Extract the (X, Y) coordinate from the center of the cell holding the provided text.  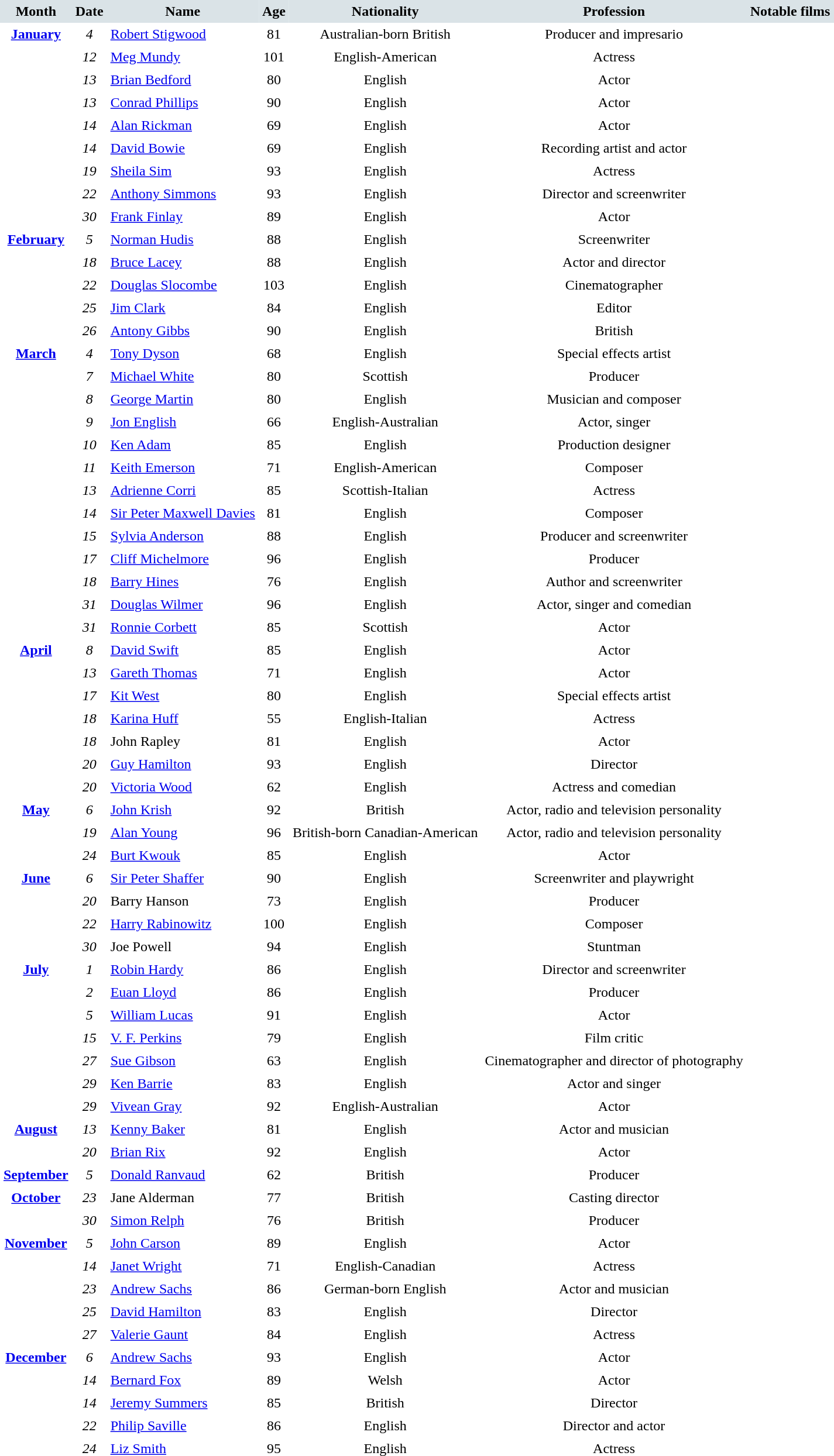
Date (90, 12)
Brian Rix (183, 1152)
John Rapley (183, 742)
Sheila Sim (183, 171)
Bernard Fox (183, 1381)
William Lucas (183, 1016)
Casting director (613, 1198)
Valerie Gaunt (183, 1335)
Actor, singer and comedian (613, 605)
Meg Mundy (183, 57)
12 (90, 57)
Screenwriter and playwright (613, 879)
Production designer (613, 445)
English-Italian (385, 718)
Scottish-Italian (385, 490)
9 (90, 422)
10 (90, 445)
Alan Young (183, 833)
June (36, 913)
68 (274, 353)
Profession (613, 12)
April (36, 718)
Brian Bedford (183, 80)
Ronnie Corbett (183, 627)
German-born English (385, 1289)
Cliff Michelmore (183, 559)
Cinematographer and director of photography (613, 1061)
11 (90, 468)
Jane Alderman (183, 1198)
Notable films (790, 12)
V. F. Perkins (183, 1038)
79 (274, 1038)
David Hamilton (183, 1312)
Michael White (183, 377)
Victoria Wood (183, 787)
Actor and singer (613, 1083)
55 (274, 718)
101 (274, 57)
Producer and screenwriter (613, 536)
Director and actor (613, 1426)
Welsh (385, 1381)
26 (90, 331)
March (36, 490)
Actress and comedian (613, 787)
Robert Stigwood (183, 34)
Karina Huff (183, 718)
1 (90, 970)
Ken Adam (183, 445)
Keith Emerson (183, 468)
John Carson (183, 1244)
Sir Peter Maxwell Davies (183, 514)
94 (274, 946)
August (36, 1141)
Antony Gibbs (183, 331)
Screenwriter (613, 240)
October (36, 1209)
British-born Canadian-American (385, 833)
Joe Powell (183, 946)
103 (274, 285)
66 (274, 422)
January (36, 125)
Sir Peter Shaffer (183, 879)
Douglas Slocombe (183, 285)
Conrad Phillips (183, 103)
May (36, 833)
Sue Gibson (183, 1061)
David Bowie (183, 149)
Harry Rabinowitz (183, 924)
John Krish (183, 810)
Bruce Lacey (183, 262)
Editor (613, 308)
Donald Ranvaud (183, 1175)
Jon English (183, 422)
91 (274, 1016)
Author and screenwriter (613, 581)
100 (274, 924)
Euan Lloyd (183, 992)
Film critic (613, 1038)
Australian-born British (385, 34)
Barry Hines (183, 581)
77 (274, 1198)
Jim Clark (183, 308)
Barry Hanson (183, 901)
Gareth Thomas (183, 673)
Guy Hamilton (183, 764)
September (36, 1175)
Cinematographer (613, 285)
Recording artist and actor (613, 149)
Stuntman (613, 946)
2 (90, 992)
7 (90, 377)
July (36, 1038)
November (36, 1289)
Month (36, 12)
Janet Wright (183, 1266)
Frank Finlay (183, 216)
Vivean Gray (183, 1107)
Sylvia Anderson (183, 536)
Simon Relph (183, 1220)
63 (274, 1061)
Nationality (385, 12)
Ken Barrie (183, 1083)
English-Canadian (385, 1266)
Burt Kwouk (183, 855)
Alan Rickman (183, 125)
Actor, singer (613, 422)
73 (274, 901)
Tony Dyson (183, 353)
Philip Saville (183, 1426)
Name (183, 12)
Adrienne Corri (183, 490)
Kenny Baker (183, 1129)
George Martin (183, 399)
Robin Hardy (183, 970)
Age (274, 12)
Douglas Wilmer (183, 605)
Norman Hudis (183, 240)
Anthony Simmons (183, 194)
Actor and director (613, 262)
Kit West (183, 696)
Musician and composer (613, 399)
Producer and impresario (613, 34)
February (36, 285)
Jeremy Summers (183, 1403)
24 (90, 855)
David Swift (183, 650)
